From the cell containing the given text, extract its center point as (x, y) coordinate. 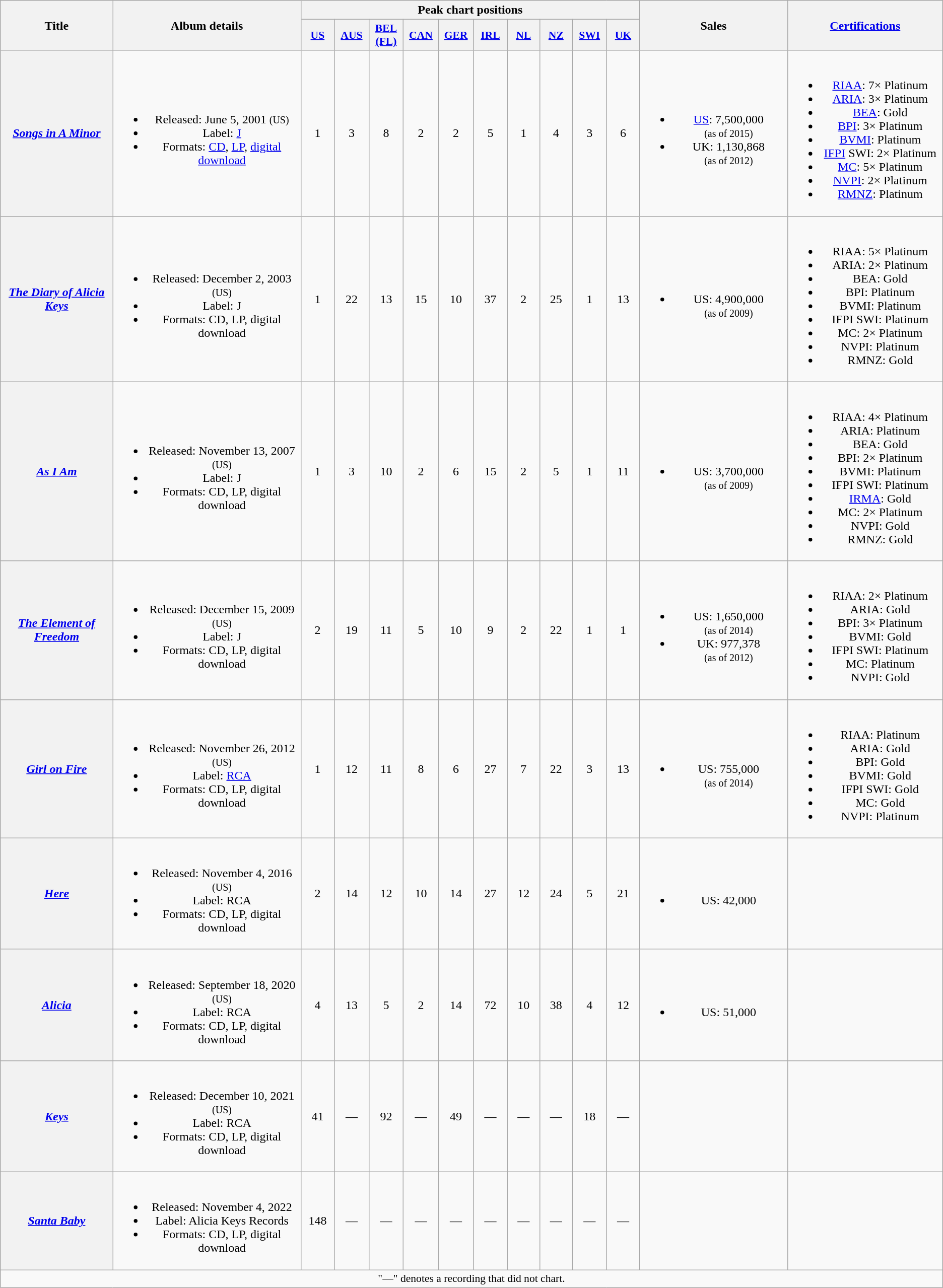
9 (491, 630)
Here (56, 893)
Sales (714, 25)
Peak chart positions (470, 10)
Girl on Fire (56, 768)
Santa Baby (56, 1221)
148 (317, 1221)
Released: September 18, 2020 (US)Label: RCAFormats: CD, LP, digital download (207, 1005)
Released: November 4, 2016 (US)Label: RCAFormats: CD, LP, digital download (207, 893)
19 (352, 630)
72 (491, 1005)
SWI (589, 35)
US: 755,000 (as of 2014) (714, 768)
Keys (56, 1116)
US: 51,000 (714, 1005)
49 (456, 1116)
Alicia (56, 1005)
AUS (352, 35)
US: 1,650,000 (as of 2014)UK: 977,378 (as of 2012) (714, 630)
18 (589, 1116)
24 (556, 893)
BEL(FL) (386, 35)
92 (386, 1116)
US: 7,500,000 (as of 2015)UK: 1,130,868 (as of 2012) (714, 133)
US: 3,700,000 (as of 2009) (714, 471)
CAN (421, 35)
UK (623, 35)
NZ (556, 35)
The Diary of Alicia Keys (56, 299)
Released: December 15, 2009 (US)Label: JFormats: CD, LP, digital download (207, 630)
Released: November 4, 2022Label: Alicia Keys RecordsFormats: CD, LP, digital download (207, 1221)
38 (556, 1005)
Released: December 10, 2021 (US)Label: RCAFormats: CD, LP, digital download (207, 1116)
Released: December 2, 2003 (US)Label: JFormats: CD, LP, digital download (207, 299)
25 (556, 299)
As I Am (56, 471)
US: 4,900,000 (as of 2009) (714, 299)
Released: June 5, 2001 (US)Label: JFormats: CD, LP, digital download (207, 133)
"—" denotes a recording that did not chart. (471, 1279)
US (317, 35)
Songs in A Minor (56, 133)
37 (491, 299)
RIAA: 2× PlatinumARIA: GoldBPI: 3× PlatinumBVMI: GoldIFPI SWI: PlatinumMC: PlatinumNVPI: Gold (865, 630)
The Element ofFreedom (56, 630)
Title (56, 25)
41 (317, 1116)
Released: November 26, 2012 (US)Label: RCAFormats: CD, LP, digital download (207, 768)
RIAA: 4× PlatinumARIA: PlatinumBEA: GoldBPI: 2× PlatinumBVMI: PlatinumIFPI SWI: PlatinumIRMA: GoldMC: 2× PlatinumNVPI: GoldRMNZ: Gold (865, 471)
7 (524, 768)
RIAA: PlatinumARIA: GoldBPI: GoldBVMI: GoldIFPI SWI: GoldMC: GoldNVPI: Platinum (865, 768)
US: 42,000 (714, 893)
IRL (491, 35)
Album details (207, 25)
RIAA: 5× PlatinumARIA: 2× PlatinumBEA: GoldBPI: PlatinumBVMI: PlatinumIFPI SWI: PlatinumMC: 2× PlatinumNVPI: PlatinumRMNZ: Gold (865, 299)
Certifications (865, 25)
GER (456, 35)
Released: November 13, 2007 (US)Label: JFormats: CD, LP, digital download (207, 471)
RIAA: 7× PlatinumARIA: 3× PlatinumBEA: GoldBPI: 3× PlatinumBVMI: PlatinumIFPI SWI: 2× PlatinumMC: 5× PlatinumNVPI: 2× PlatinumRMNZ: Platinum (865, 133)
21 (623, 893)
NL (524, 35)
